Scan for the cell matching the given text and deliver its (X, Y) coordinate at center. 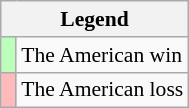
The American win (102, 55)
The American loss (102, 90)
Legend (95, 19)
